Pinpoint the cell where the given text exists, returning its (x, y) midpoint coordinate. 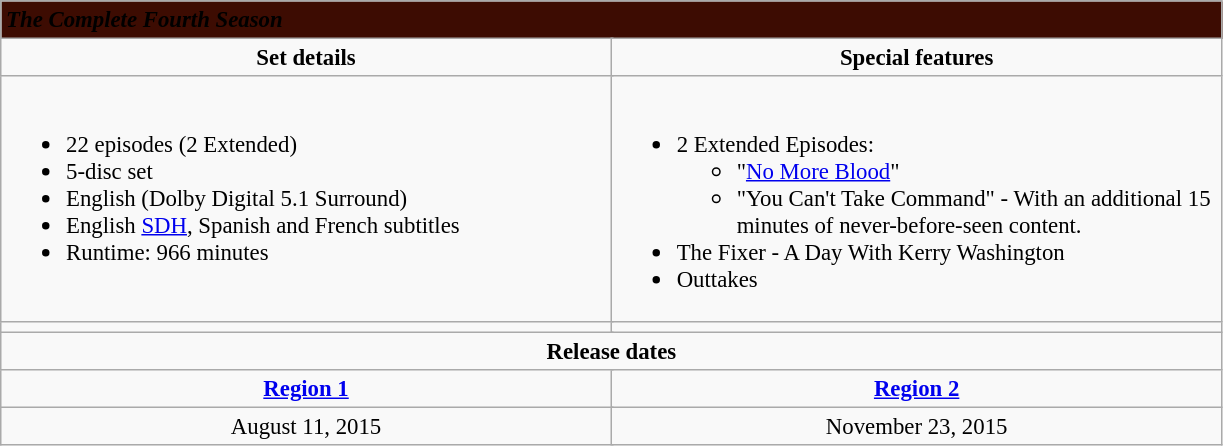
22 episodes (2 Extended)5-disc setEnglish (Dolby Digital 5.1 Surround)English SDH, Spanish and French subtitlesRuntime: 966 minutes (306, 198)
Release dates (612, 351)
November 23, 2015 (916, 426)
August 11, 2015 (306, 426)
Set details (306, 58)
Region 1 (306, 388)
Region 2 (916, 388)
Special features (916, 58)
The Complete Fourth Season (612, 20)
